Search for the cell housing the specified text and yield its [X, Y] center coordinate. 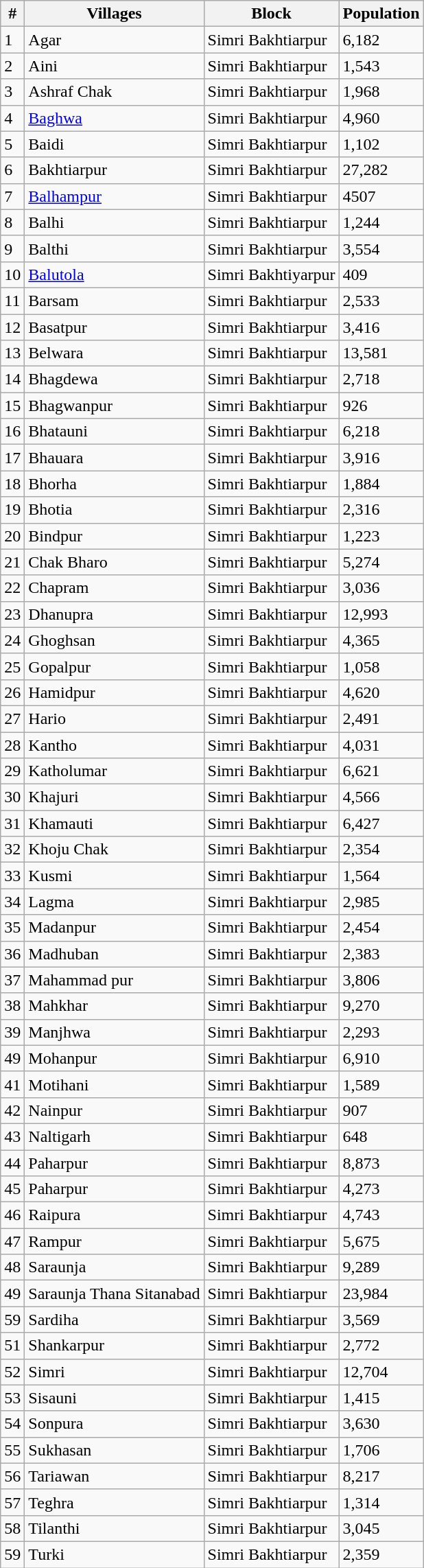
4 [12, 118]
1 [12, 40]
46 [12, 1215]
3,036 [381, 588]
Motihani [114, 1084]
Dhanupra [114, 614]
20 [12, 536]
2,293 [381, 1032]
Bhauara [114, 458]
1,102 [381, 144]
Tilanthi [114, 1528]
1,968 [381, 92]
17 [12, 458]
Chapram [114, 588]
9 [12, 248]
Aini [114, 66]
Simri [114, 1372]
Bhatauni [114, 432]
45 [12, 1189]
44 [12, 1163]
3 [12, 92]
51 [12, 1346]
57 [12, 1502]
Nainpur [114, 1110]
12,993 [381, 614]
5,274 [381, 562]
30 [12, 797]
48 [12, 1267]
10 [12, 274]
42 [12, 1110]
Sisauni [114, 1398]
2,316 [381, 510]
Naltigarh [114, 1136]
Bindpur [114, 536]
58 [12, 1528]
Basatpur [114, 327]
2,354 [381, 850]
1,415 [381, 1398]
54 [12, 1424]
3,045 [381, 1528]
5 [12, 144]
907 [381, 1110]
15 [12, 406]
3,806 [381, 980]
4,743 [381, 1215]
38 [12, 1006]
Saraunja [114, 1267]
Block [272, 14]
Barsam [114, 301]
27 [12, 718]
2,454 [381, 928]
11 [12, 301]
8,873 [381, 1163]
Tariawan [114, 1476]
29 [12, 771]
Saraunja Thana Sitanabad [114, 1294]
3,916 [381, 458]
2,985 [381, 902]
3,554 [381, 248]
4,566 [381, 797]
23 [12, 614]
Sardiha [114, 1320]
# [12, 14]
1,543 [381, 66]
22 [12, 588]
6,218 [381, 432]
Kantho [114, 745]
Shankarpur [114, 1346]
9,270 [381, 1006]
3,569 [381, 1320]
1,589 [381, 1084]
37 [12, 980]
4507 [381, 196]
Agar [114, 40]
2 [12, 66]
2,383 [381, 954]
28 [12, 745]
Kusmi [114, 876]
9,289 [381, 1267]
Population [381, 14]
Mahkhar [114, 1006]
Bakhtiarpur [114, 170]
4,960 [381, 118]
Belwara [114, 353]
8 [12, 222]
6,621 [381, 771]
19 [12, 510]
Lagma [114, 902]
Bhorha [114, 484]
41 [12, 1084]
7 [12, 196]
23,984 [381, 1294]
6,427 [381, 823]
6,182 [381, 40]
Madhuban [114, 954]
Chak Bharo [114, 562]
1,314 [381, 1502]
55 [12, 1450]
24 [12, 640]
12,704 [381, 1372]
Bhagdewa [114, 379]
12 [12, 327]
14 [12, 379]
13,581 [381, 353]
27,282 [381, 170]
47 [12, 1241]
4,365 [381, 640]
Rampur [114, 1241]
2,491 [381, 718]
Ashraf Chak [114, 92]
6 [12, 170]
6,910 [381, 1058]
Madanpur [114, 928]
Gopalpur [114, 666]
16 [12, 432]
4,273 [381, 1189]
Villages [114, 14]
Balutola [114, 274]
Balhampur [114, 196]
2,772 [381, 1346]
409 [381, 274]
1,564 [381, 876]
2,533 [381, 301]
Mohanpur [114, 1058]
Mahammad pur [114, 980]
Khamauti [114, 823]
1,706 [381, 1450]
53 [12, 1398]
56 [12, 1476]
5,675 [381, 1241]
13 [12, 353]
32 [12, 850]
Hamidpur [114, 692]
1,058 [381, 666]
1,884 [381, 484]
52 [12, 1372]
35 [12, 928]
26 [12, 692]
Manjhwa [114, 1032]
Balthi [114, 248]
2,359 [381, 1554]
18 [12, 484]
Bhotia [114, 510]
Katholumar [114, 771]
39 [12, 1032]
4,031 [381, 745]
Hario [114, 718]
Sonpura [114, 1424]
Baidi [114, 144]
3,416 [381, 327]
Sukhasan [114, 1450]
36 [12, 954]
8,217 [381, 1476]
Baghwa [114, 118]
Balhi [114, 222]
Teghra [114, 1502]
2,718 [381, 379]
Turki [114, 1554]
Raipura [114, 1215]
Khoju Chak [114, 850]
1,223 [381, 536]
Simri Bakhtiyarpur [272, 274]
926 [381, 406]
3,630 [381, 1424]
4,620 [381, 692]
34 [12, 902]
43 [12, 1136]
648 [381, 1136]
Ghoghsan [114, 640]
1,244 [381, 222]
31 [12, 823]
25 [12, 666]
Bhagwanpur [114, 406]
33 [12, 876]
21 [12, 562]
Khajuri [114, 797]
